Capture the cell that displays the provided text and extract its (X, Y) central coordinate. 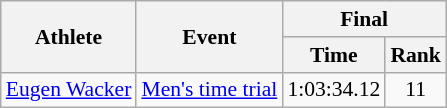
Time (334, 55)
1:03:34.12 (334, 90)
11 (416, 90)
Men's time trial (209, 90)
Event (209, 36)
Rank (416, 55)
Final (364, 19)
Athlete (69, 36)
Eugen Wacker (69, 90)
